Provide the (x, y) coordinate of the cell's center where the given text is located.  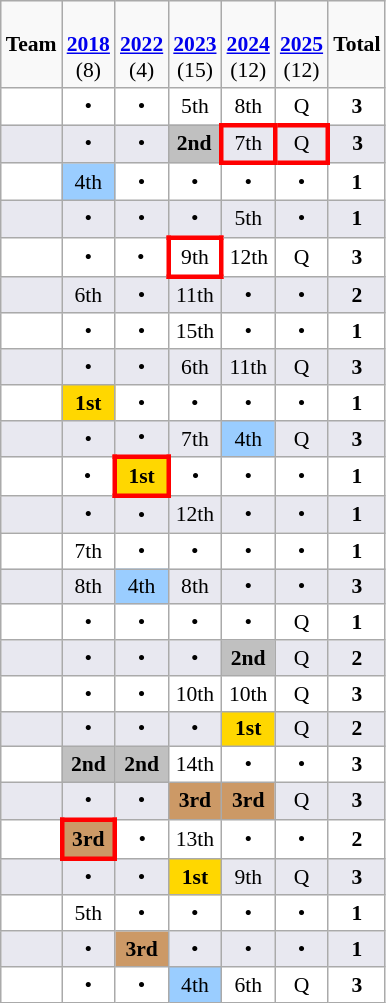
13th (194, 840)
Total (356, 44)
2025 (12) (302, 44)
Team (32, 44)
2018(8) (88, 44)
14th (194, 765)
2024 (12) (248, 44)
15th (194, 332)
2022(4) (142, 44)
2023 (15) (194, 44)
